Search for the cell housing the specified text and yield its [X, Y] center coordinate. 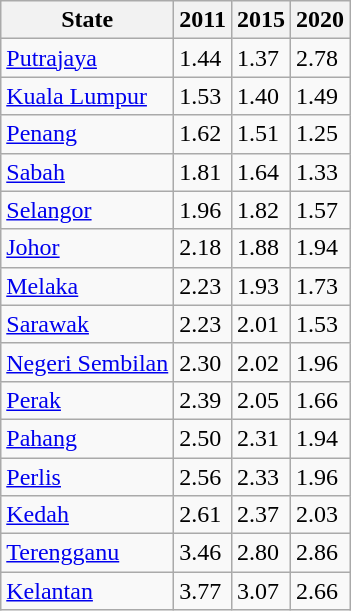
Sabah [88, 172]
Negeri Sembilan [88, 362]
Putrajaya [88, 58]
2.31 [262, 438]
1.44 [203, 58]
2.18 [203, 248]
2015 [262, 20]
2.66 [320, 591]
Pahang [88, 438]
Melaka [88, 286]
1.33 [320, 172]
2.01 [262, 324]
State [88, 20]
Penang [88, 134]
2.80 [262, 553]
2.50 [203, 438]
2.56 [203, 477]
2.05 [262, 400]
Selangor [88, 210]
2.78 [320, 58]
2.37 [262, 515]
1.40 [262, 96]
1.81 [203, 172]
1.25 [320, 134]
2020 [320, 20]
2.02 [262, 362]
Kuala Lumpur [88, 96]
2.61 [203, 515]
1.37 [262, 58]
2.03 [320, 515]
2.33 [262, 477]
1.82 [262, 210]
Kedah [88, 515]
2.39 [203, 400]
1.49 [320, 96]
1.64 [262, 172]
3.07 [262, 591]
1.73 [320, 286]
Kelantan [88, 591]
2.86 [320, 553]
Perlis [88, 477]
1.57 [320, 210]
1.51 [262, 134]
1.93 [262, 286]
Johor [88, 248]
1.66 [320, 400]
2011 [203, 20]
3.46 [203, 553]
Sarawak [88, 324]
1.62 [203, 134]
Terengganu [88, 553]
3.77 [203, 591]
Perak [88, 400]
2.30 [203, 362]
1.88 [262, 248]
